For the text-containing cell, return its midpoint in [X, Y] coordinate format. 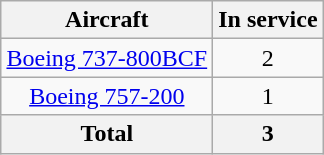
1 [268, 96]
Boeing 757-200 [107, 96]
Aircraft [107, 20]
Boeing 737-800BCF [107, 58]
Total [107, 134]
2 [268, 58]
In service [268, 20]
3 [268, 134]
